Find where the given text appears and provide that cell's center as (X, Y) coordinate. 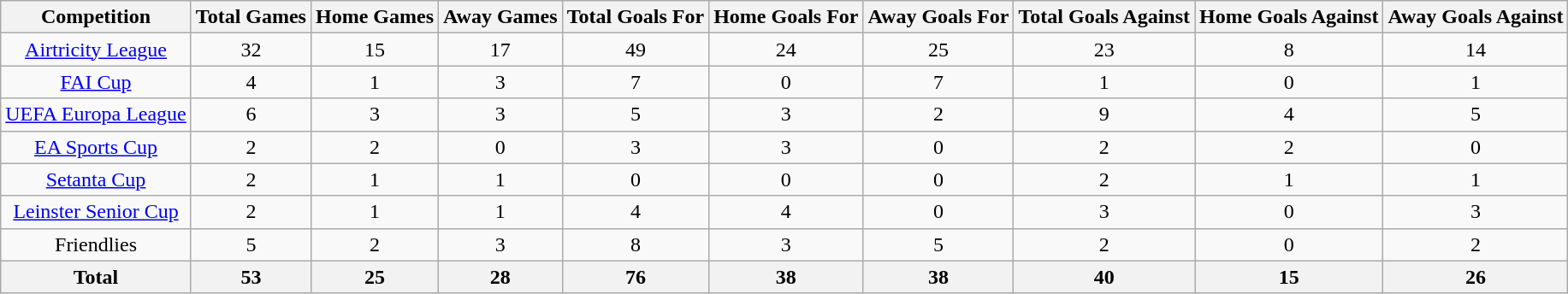
17 (501, 50)
FAI Cup (96, 82)
Competition (96, 17)
49 (636, 50)
Total Goals Against (1104, 17)
EA Sports Cup (96, 147)
Away Games (501, 17)
24 (786, 50)
Home Goals For (786, 17)
26 (1476, 277)
76 (636, 277)
28 (501, 277)
6 (251, 115)
Leinster Senior Cup (96, 212)
UEFA Europa League (96, 115)
40 (1104, 277)
Home Games (375, 17)
Away Goals For (938, 17)
Total (96, 277)
Setanta Cup (96, 179)
Total Goals For (636, 17)
Total Games (251, 17)
53 (251, 277)
9 (1104, 115)
23 (1104, 50)
14 (1476, 50)
Friendlies (96, 244)
Away Goals Against (1476, 17)
Home Goals Against (1289, 17)
Airtricity League (96, 50)
32 (251, 50)
